Determine the (x, y) coordinate at the center of the cell enclosing the given text.  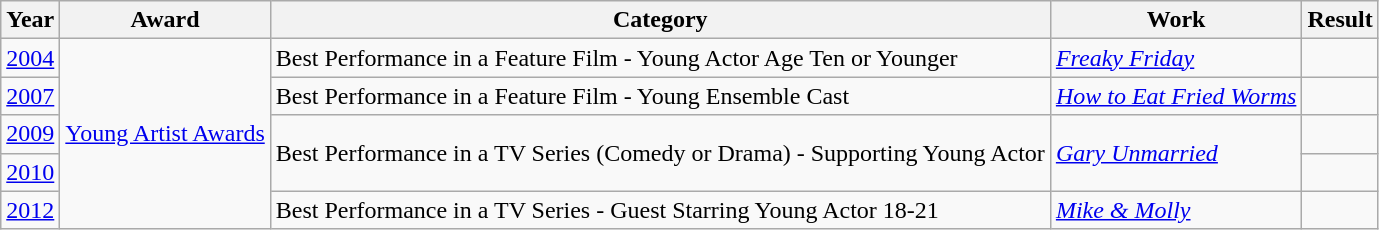
Freaky Friday (1176, 58)
Best Performance in a Feature Film - Young Ensemble Cast (660, 96)
Best Performance in a TV Series (Comedy or Drama) - Supporting Young Actor (660, 153)
Result (1340, 20)
How to Eat Fried Worms (1176, 96)
2009 (30, 134)
2004 (30, 58)
Award (165, 20)
Mike & Molly (1176, 210)
2012 (30, 210)
2007 (30, 96)
Work (1176, 20)
Gary Unmarried (1176, 153)
Best Performance in a TV Series - Guest Starring Young Actor 18-21 (660, 210)
Year (30, 20)
Young Artist Awards (165, 134)
Category (660, 20)
Best Performance in a Feature Film - Young Actor Age Ten or Younger (660, 58)
2010 (30, 172)
